Extract the [X, Y] coordinate from the center of the cell holding the provided text.  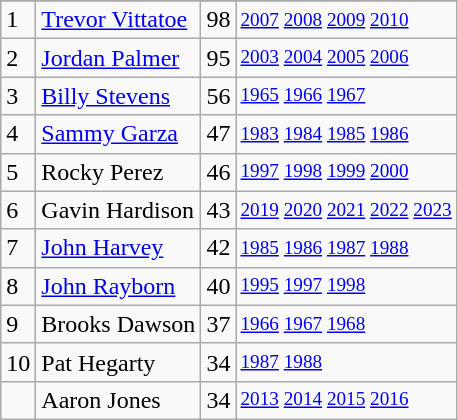
37 [218, 324]
3 [18, 96]
2019 2020 2021 2022 2023 [346, 210]
5 [18, 172]
9 [18, 324]
Aaron Jones [118, 400]
Sammy Garza [118, 134]
7 [18, 248]
1 [18, 20]
John Rayborn [118, 286]
1997 1998 1999 2000 [346, 172]
Rocky Perez [118, 172]
40 [218, 286]
Gavin Hardison [118, 210]
56 [218, 96]
1965 1966 1967 [346, 96]
1987 1988 [346, 362]
47 [218, 134]
46 [218, 172]
43 [218, 210]
2007 2008 2009 2010 [346, 20]
2013 2014 2015 2016 [346, 400]
2003 2004 2005 2006 [346, 58]
Pat Hegarty [118, 362]
Brooks Dawson [118, 324]
1966 1967 1968 [346, 324]
95 [218, 58]
98 [218, 20]
10 [18, 362]
Billy Stevens [118, 96]
John Harvey [118, 248]
42 [218, 248]
1995 1997 1998 [346, 286]
Trevor Vittatoe [118, 20]
1985 1986 1987 1988 [346, 248]
Jordan Palmer [118, 58]
1983 1984 1985 1986 [346, 134]
2 [18, 58]
8 [18, 286]
6 [18, 210]
4 [18, 134]
